Scan for the cell matching the given text and deliver its (x, y) coordinate at center. 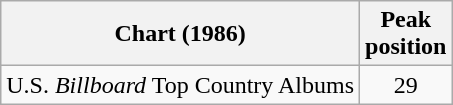
29 (406, 85)
U.S. Billboard Top Country Albums (180, 85)
Peakposition (406, 34)
Chart (1986) (180, 34)
